Provide the (x, y) coordinate of the cell's center where the given text is located.  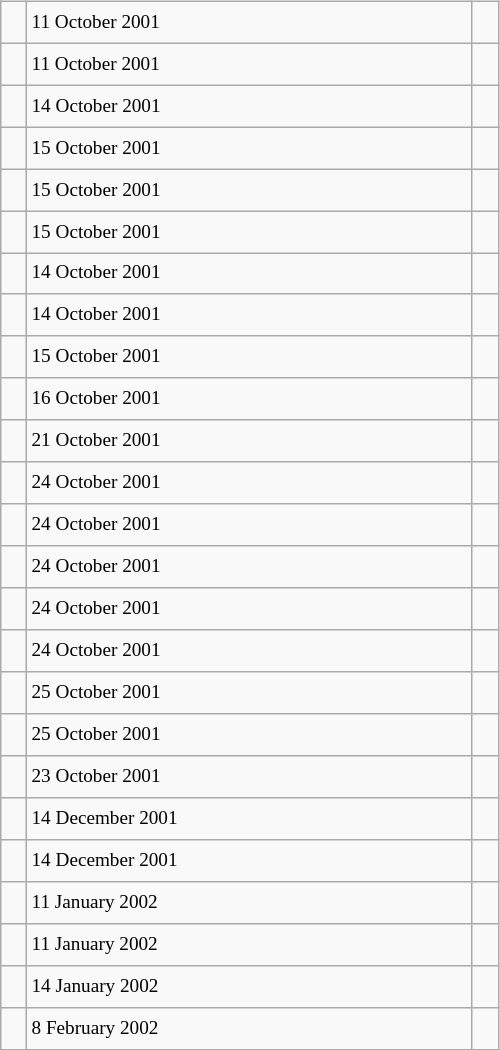
14 January 2002 (250, 986)
21 October 2001 (250, 441)
16 October 2001 (250, 399)
23 October 2001 (250, 777)
8 February 2002 (250, 1028)
